Detect which cell encompasses the target text, then output its [x, y] center coordinate. 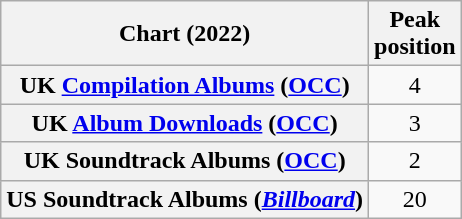
UK Soundtrack Albums (OCC) [185, 161]
UK Compilation Albums (OCC) [185, 85]
Peakposition [415, 34]
Chart (2022) [185, 34]
4 [415, 85]
UK Album Downloads (OCC) [185, 123]
2 [415, 161]
3 [415, 123]
US Soundtrack Albums (Billboard) [185, 199]
20 [415, 199]
